Extract the [x, y] coordinate from the center of the cell holding the provided text.  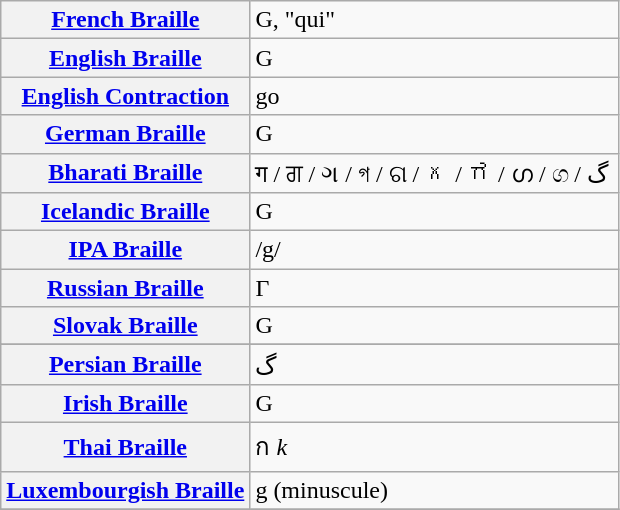
گ [435, 365]
go [435, 96]
French Braille [126, 20]
English Braille [126, 58]
/g/ [435, 250]
English Contraction [126, 96]
Persian Braille [126, 365]
Irish Braille [126, 403]
Luxembourgish Braille [126, 490]
ก k [435, 446]
German Braille [126, 134]
Bharati Braille [126, 173]
Thai Braille [126, 446]
ग / ਗ / ગ / গ / ଗ / గ / ಗ / ഗ / ග / گ ‎ [435, 173]
Г [435, 288]
Russian Braille [126, 288]
IPA Braille [126, 250]
Icelandic Braille [126, 212]
G, "qui" [435, 20]
g (minuscule) [435, 490]
Slovak Braille [126, 326]
